Find where the given text appears and provide that cell's center as (X, Y) coordinate. 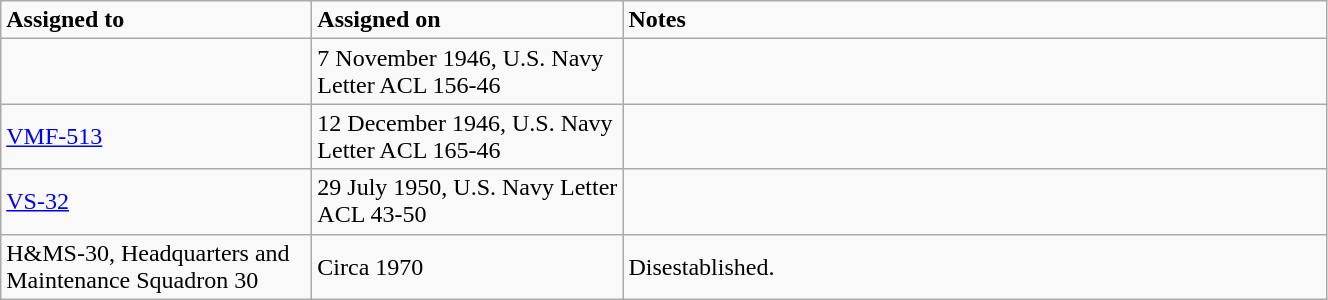
7 November 1946, U.S. Navy Letter ACL 156-46 (468, 72)
Notes (975, 20)
Assigned to (156, 20)
Circa 1970 (468, 266)
VMF-513 (156, 136)
VS-32 (156, 202)
Assigned on (468, 20)
Disestablished. (975, 266)
12 December 1946, U.S. Navy Letter ACL 165-46 (468, 136)
29 July 1950, U.S. Navy Letter ACL 43-50 (468, 202)
H&MS-30, Headquarters and Maintenance Squadron 30 (156, 266)
